Determine the [x, y] coordinate at the center of the cell enclosing the given text.  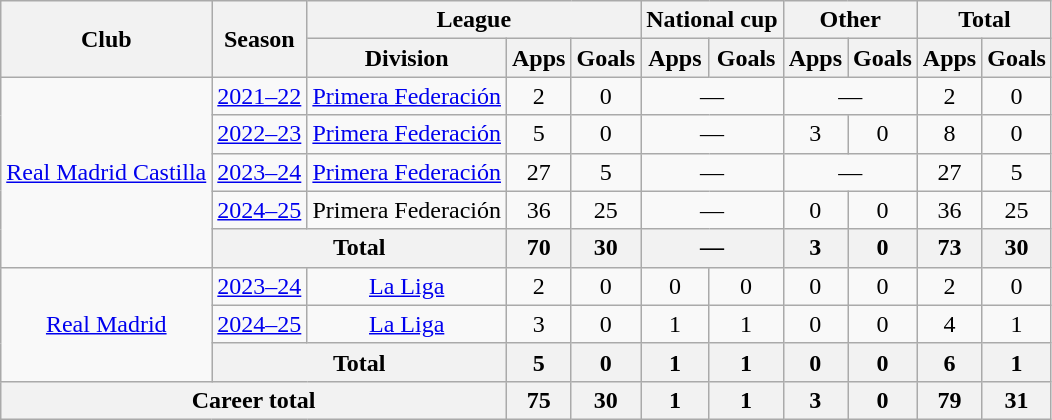
Division [407, 58]
75 [539, 400]
League [474, 20]
70 [539, 248]
6 [949, 362]
National cup [712, 20]
31 [1017, 400]
Real Madrid Castilla [106, 172]
Season [260, 39]
Real Madrid [106, 324]
4 [949, 324]
2021–22 [260, 96]
73 [949, 248]
Other [850, 20]
8 [949, 134]
79 [949, 400]
Career total [254, 400]
2022–23 [260, 134]
Club [106, 39]
